Find where the given text appears and provide that cell's center as (x, y) coordinate. 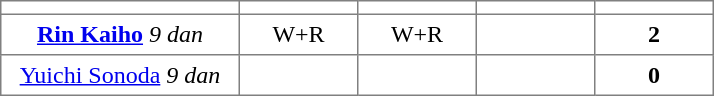
2 (654, 34)
Yuichi Sonoda 9 dan (120, 75)
Rin Kaiho 9 dan (120, 34)
0 (654, 75)
